Capture the cell that displays the provided text and extract its (x, y) central coordinate. 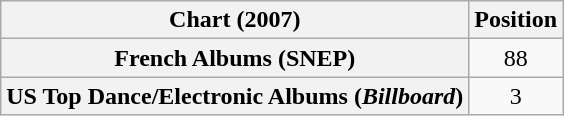
Position (516, 20)
French Albums (SNEP) (235, 58)
Chart (2007) (235, 20)
88 (516, 58)
3 (516, 96)
US Top Dance/Electronic Albums (Billboard) (235, 96)
